For the text-containing cell, return its midpoint in [x, y] coordinate format. 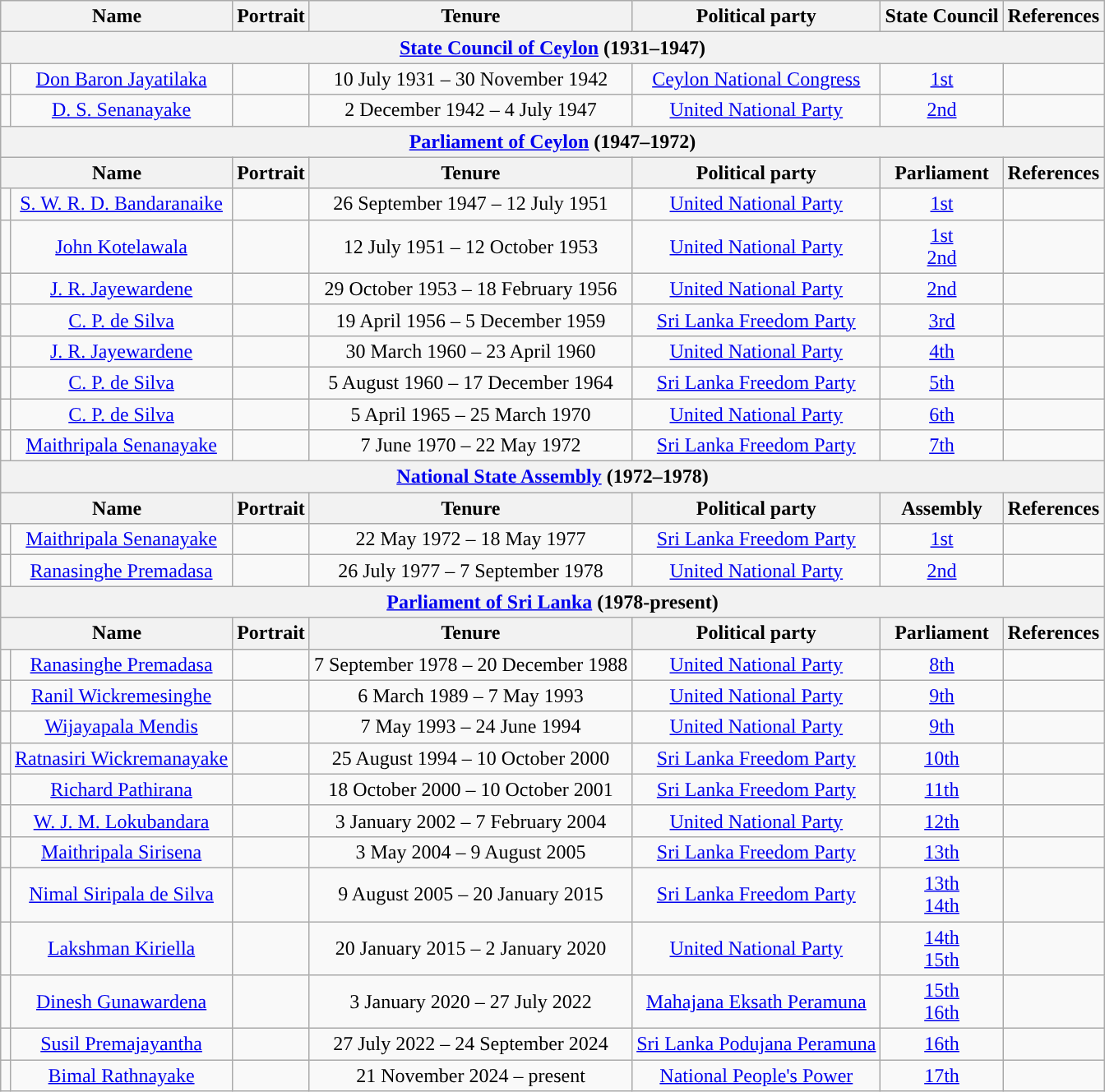
Mahajana Eksath Peramuna [756, 1002]
D. S. Senanayake [121, 110]
Sri Lanka Podujana Peramuna [756, 1044]
29 October 1953 – 18 February 1956 [470, 289]
Ratnasiri Wickremanayake [121, 758]
12th [942, 821]
10 July 1931 – 30 November 1942 [470, 79]
26 September 1947 – 12 July 1951 [470, 204]
8th [942, 664]
7 May 1993 – 24 June 1994 [470, 727]
S. W. R. D. Bandaranaike [121, 204]
1st2nd [942, 247]
25 August 1994 – 10 October 2000 [470, 758]
5th [942, 382]
13th [942, 852]
Lakshman Kiriella [121, 947]
Parliament of Ceylon (1947–1972) [552, 141]
2 December 1942 – 4 July 1947 [470, 110]
7 September 1978 – 20 December 1988 [470, 664]
3 January 2002 – 7 February 2004 [470, 821]
Ceylon National Congress [756, 79]
20 January 2015 – 2 January 2020 [470, 947]
5 April 1965 – 25 March 1970 [470, 414]
22 May 1972 – 18 May 1977 [470, 539]
Dinesh Gunawardena [121, 1002]
6th [942, 414]
15th16th [942, 1002]
Richard Pathirana [121, 789]
16th [942, 1044]
Nimal Siripala de Silva [121, 895]
5 August 1960 – 17 December 1964 [470, 382]
3 January 2020 – 27 July 2022 [470, 1002]
7th [942, 446]
30 March 1960 – 23 April 1960 [470, 351]
Parliament of Sri Lanka (1978-present) [552, 602]
Maithripala Sirisena [121, 852]
John Kotelawala [121, 247]
14th15th [942, 947]
National People's Power [756, 1076]
18 October 2000 – 10 October 2001 [470, 789]
19 April 1956 – 5 December 1959 [470, 320]
Assembly [942, 508]
Susil Premajayantha [121, 1044]
National State Assembly (1972–1978) [552, 477]
3rd [942, 320]
10th [942, 758]
6 March 1989 – 7 May 1993 [470, 696]
Ranil Wickremesinghe [121, 696]
7 June 1970 – 22 May 1972 [470, 446]
17th [942, 1076]
State Council [942, 16]
W. J. M. Lokubandara [121, 821]
11th [942, 789]
27 July 2022 – 24 September 2024 [470, 1044]
Don Baron Jayatilaka [121, 79]
Bimal Rathnayake [121, 1076]
26 July 1977 – 7 September 1978 [470, 571]
13th14th [942, 895]
Wijayapala Mendis [121, 727]
12 July 1951 – 12 October 1953 [470, 247]
State Council of Ceylon (1931–1947) [552, 48]
21 November 2024 – present [470, 1076]
4th [942, 351]
9 August 2005 – 20 January 2015 [470, 895]
3 May 2004 – 9 August 2005 [470, 852]
